Find where the given text appears and provide that cell's center as [X, Y] coordinate. 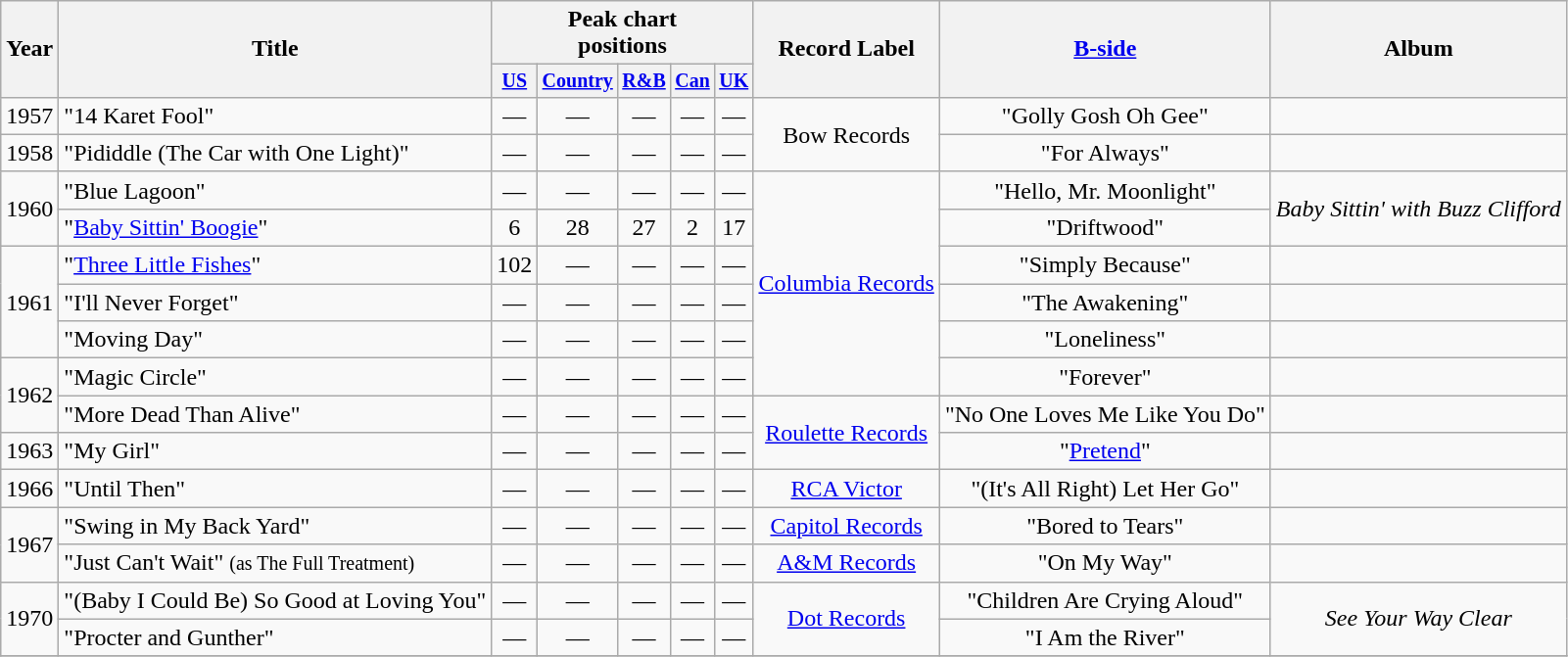
"Pididdle (The Car with One Light)" [275, 153]
1961 [29, 303]
"On My Way" [1105, 563]
2 [691, 227]
A&M Records [846, 563]
"Golly Gosh Oh Gee" [1105, 116]
"I Am the River" [1105, 637]
Columbia Records [846, 283]
"No One Loves Me Like You Do" [1105, 414]
"Until Then" [275, 489]
"Baby Sittin' Boogie" [275, 227]
Capitol Records [846, 526]
Record Label [846, 49]
Peak chartpositions [623, 33]
"Forever" [1105, 377]
Title [275, 49]
"My Girl" [275, 451]
"Children Are Crying Aloud" [1105, 600]
"(Baby I Could Be) So Good at Loving You" [275, 600]
1960 [29, 209]
102 [515, 265]
1957 [29, 116]
Baby Sittin' with Buzz Clifford [1418, 209]
1970 [29, 619]
"Procter and Gunther" [275, 637]
28 [578, 227]
"Three Little Fishes" [275, 265]
Can [691, 80]
17 [733, 227]
"Pretend" [1105, 451]
"For Always" [1105, 153]
See Your Way Clear [1418, 619]
1958 [29, 153]
Roulette Records [846, 433]
Album [1418, 49]
Dot Records [846, 619]
RCA Victor [846, 489]
B-side [1105, 49]
1966 [29, 489]
Year [29, 49]
"I'll Never Forget" [275, 303]
"Swing in My Back Yard" [275, 526]
6 [515, 227]
27 [644, 227]
"The Awakening" [1105, 303]
Country [578, 80]
"Driftwood" [1105, 227]
1963 [29, 451]
"Magic Circle" [275, 377]
"Bored to Tears" [1105, 526]
Bow Records [846, 134]
R&B [644, 80]
1962 [29, 396]
US [515, 80]
"More Dead Than Alive" [275, 414]
"Loneliness" [1105, 340]
"Blue Lagoon" [275, 190]
1967 [29, 544]
"14 Karet Fool" [275, 116]
"Moving Day" [275, 340]
"(It's All Right) Let Her Go" [1105, 489]
"Simply Because" [1105, 265]
UK [733, 80]
"Hello, Mr. Moonlight" [1105, 190]
"Just Can't Wait" (as The Full Treatment) [275, 563]
